Scan for the cell matching the given text and deliver its (x, y) coordinate at center. 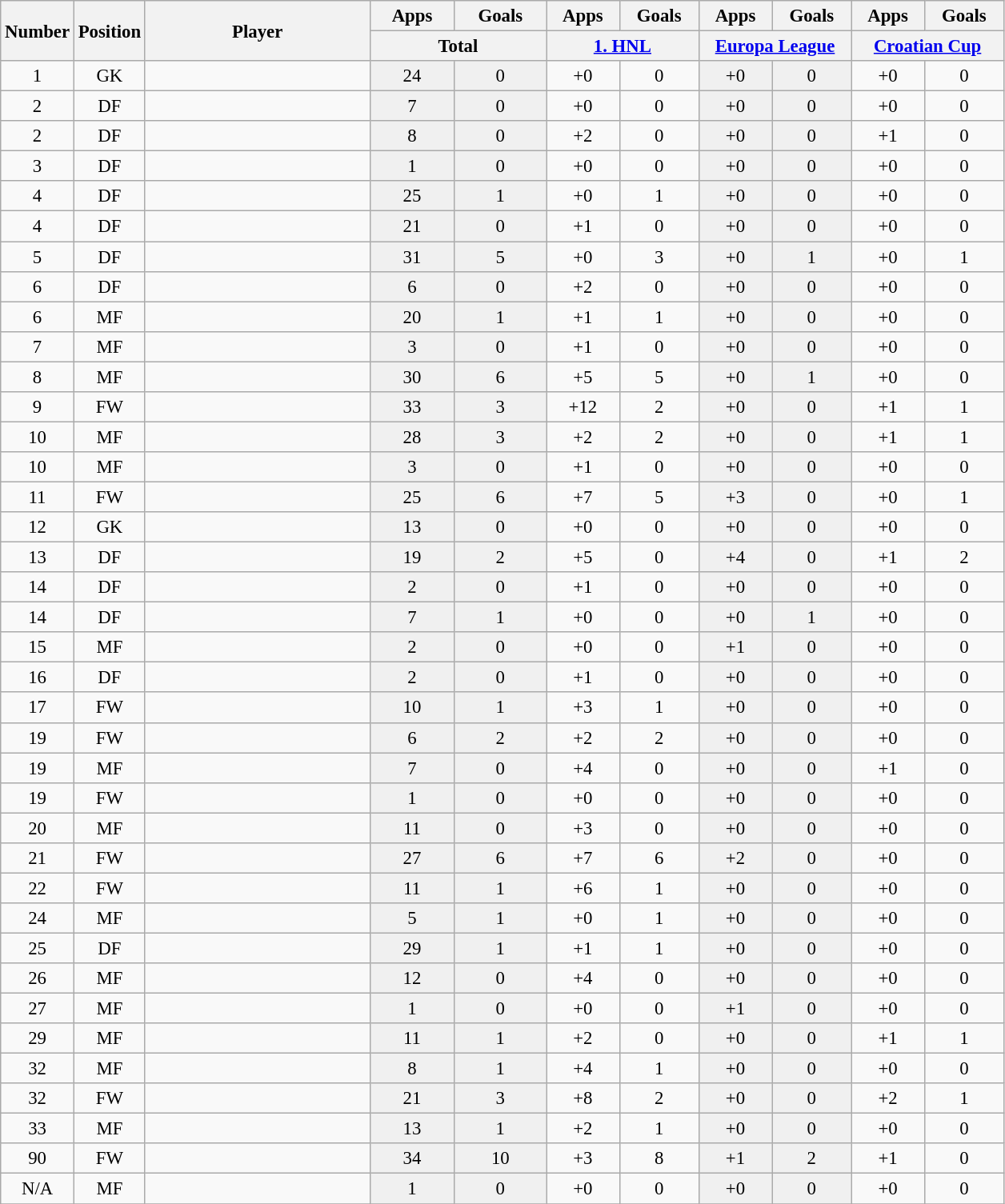
22 (38, 888)
Total (458, 46)
N/A (38, 1189)
1. HNL (623, 46)
30 (412, 377)
90 (38, 1159)
31 (412, 257)
17 (38, 708)
+8 (583, 1098)
28 (412, 437)
15 (38, 647)
16 (38, 678)
34 (412, 1159)
Player (258, 30)
26 (38, 978)
+12 (583, 407)
9 (38, 407)
Europa League (775, 46)
Number (38, 30)
Position (109, 30)
Croatian Cup (928, 46)
+6 (583, 888)
